From the cell containing the given text, extract its center point as (X, Y) coordinate. 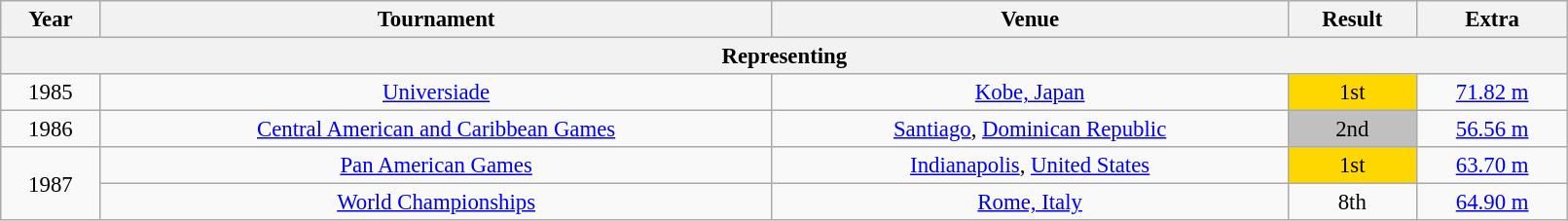
Representing (784, 56)
Indianapolis, United States (1030, 166)
Year (51, 19)
World Championships (436, 203)
Tournament (436, 19)
Pan American Games (436, 166)
71.82 m (1491, 92)
Rome, Italy (1030, 203)
Result (1352, 19)
2nd (1352, 129)
Venue (1030, 19)
Santiago, Dominican Republic (1030, 129)
8th (1352, 203)
63.70 m (1491, 166)
Universiade (436, 92)
56.56 m (1491, 129)
64.90 m (1491, 203)
Kobe, Japan (1030, 92)
Extra (1491, 19)
Central American and Caribbean Games (436, 129)
1986 (51, 129)
1985 (51, 92)
1987 (51, 183)
